Search for the cell housing the specified text and yield its [X, Y] center coordinate. 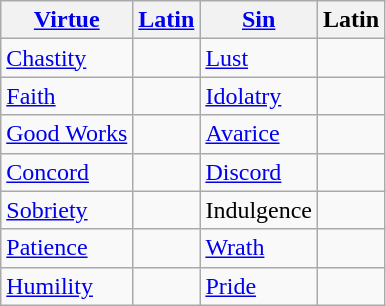
Patience [67, 248]
Idolatry [259, 96]
Humility [67, 286]
Pride [259, 286]
Indulgence [259, 210]
Good Works [67, 134]
Sobriety [67, 210]
Virtue [67, 20]
Faith [67, 96]
Chastity [67, 58]
Lust [259, 58]
Wrath [259, 248]
Sin [259, 20]
Concord [67, 172]
Discord [259, 172]
Avarice [259, 134]
